Return (X, Y) of the center of cell containing provided text 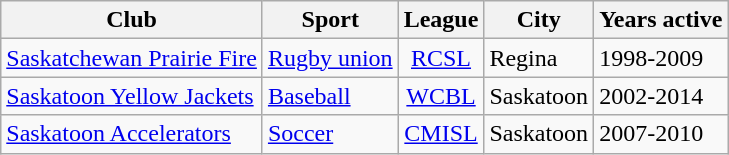
Years active (661, 20)
Regina (539, 58)
Soccer (330, 134)
League (441, 20)
1998-2009 (661, 58)
City (539, 20)
Saskatoon Yellow Jackets (132, 96)
WCBL (441, 96)
2002-2014 (661, 96)
Baseball (330, 96)
CMISL (441, 134)
2007-2010 (661, 134)
Saskatchewan Prairie Fire (132, 58)
Club (132, 20)
Sport (330, 20)
RCSL (441, 58)
Saskatoon Accelerators (132, 134)
Rugby union (330, 58)
